Find where the given text appears and provide that cell's center as [x, y] coordinate. 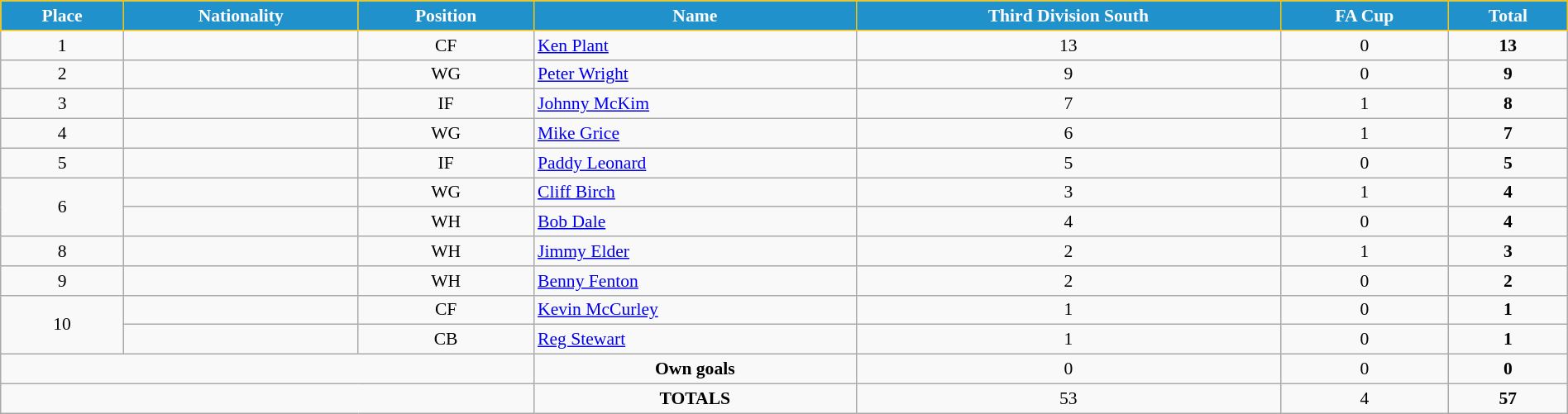
FA Cup [1365, 16]
57 [1508, 398]
TOTALS [695, 398]
Place [63, 16]
Jimmy Elder [695, 251]
Mike Grice [695, 134]
Position [446, 16]
Reg Stewart [695, 340]
Paddy Leonard [695, 163]
Peter Wright [695, 74]
Bob Dale [695, 222]
Own goals [695, 369]
Ken Plant [695, 45]
CB [446, 340]
10 [63, 324]
Benny Fenton [695, 281]
Cliff Birch [695, 193]
Johnny McKim [695, 104]
Third Division South [1068, 16]
53 [1068, 398]
Kevin McCurley [695, 310]
Nationality [241, 16]
Name [695, 16]
Total [1508, 16]
